Pinpoint the cell where the given text exists, returning its (x, y) midpoint coordinate. 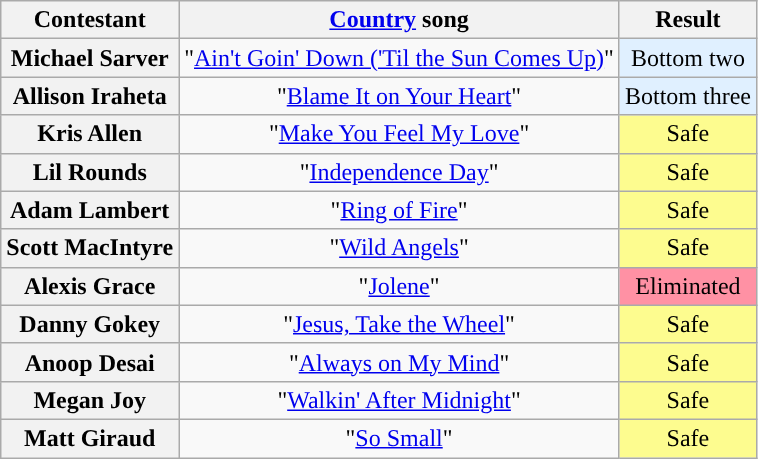
Michael Sarver (90, 58)
Contestant (90, 20)
"Ring of Fire" (400, 210)
Eliminated (688, 286)
Result (688, 20)
Bottom two (688, 58)
"Wild Angels" (400, 248)
"Blame It on Your Heart" (400, 96)
Bottom three (688, 96)
"Ain't Goin' Down ('Til the Sun Comes Up)" (400, 58)
Country song (400, 20)
Megan Joy (90, 400)
Kris Allen (90, 134)
"Jesus, Take the Wheel" (400, 324)
Allison Iraheta (90, 96)
Matt Giraud (90, 438)
Scott MacIntyre (90, 248)
Danny Gokey (90, 324)
Anoop Desai (90, 362)
Adam Lambert (90, 210)
"Independence Day" (400, 172)
"Always on My Mind" (400, 362)
"So Small" (400, 438)
Alexis Grace (90, 286)
"Make You Feel My Love" (400, 134)
"Walkin' After Midnight" (400, 400)
Lil Rounds (90, 172)
"Jolene" (400, 286)
